From the cell containing the given text, extract its center point as (x, y) coordinate. 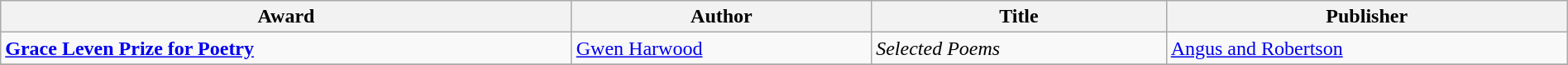
Award (286, 17)
Author (721, 17)
Gwen Harwood (721, 48)
Angus and Robertson (1366, 48)
Publisher (1366, 17)
Title (1019, 17)
Grace Leven Prize for Poetry (286, 48)
Selected Poems (1019, 48)
